Identify which cell holds the provided text, then report its [X, Y] central coordinate. 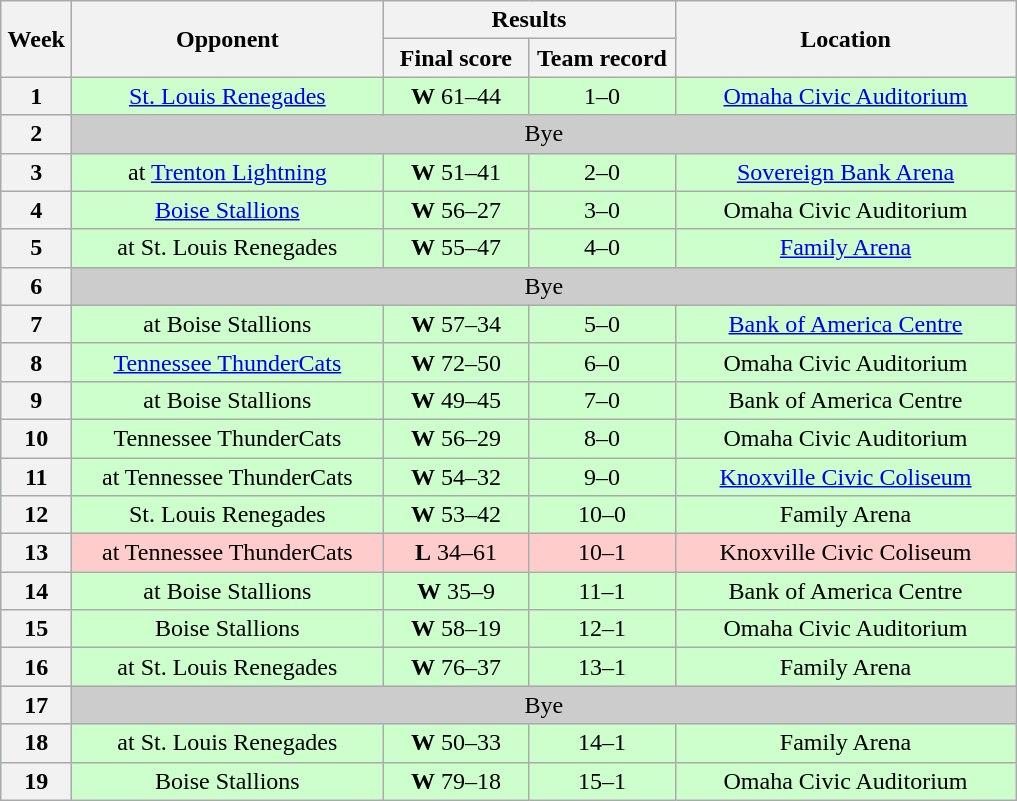
W 79–18 [456, 781]
W 61–44 [456, 96]
W 72–50 [456, 362]
3–0 [602, 210]
15 [36, 629]
2 [36, 134]
7–0 [602, 400]
11 [36, 477]
4–0 [602, 248]
19 [36, 781]
4 [36, 210]
11–1 [602, 591]
7 [36, 324]
13 [36, 553]
Opponent [228, 39]
2–0 [602, 172]
W 76–37 [456, 667]
Location [846, 39]
W 57–34 [456, 324]
W 49–45 [456, 400]
W 58–19 [456, 629]
10 [36, 438]
14 [36, 591]
1–0 [602, 96]
at Trenton Lightning [228, 172]
W 55–47 [456, 248]
1 [36, 96]
W 56–29 [456, 438]
Results [529, 20]
Team record [602, 58]
6 [36, 286]
5–0 [602, 324]
Final score [456, 58]
17 [36, 705]
13–1 [602, 667]
18 [36, 743]
W 35–9 [456, 591]
8 [36, 362]
3 [36, 172]
Week [36, 39]
8–0 [602, 438]
12–1 [602, 629]
10–1 [602, 553]
9–0 [602, 477]
Sovereign Bank Arena [846, 172]
W 54–32 [456, 477]
15–1 [602, 781]
16 [36, 667]
6–0 [602, 362]
W 53–42 [456, 515]
10–0 [602, 515]
5 [36, 248]
W 56–27 [456, 210]
W 51–41 [456, 172]
14–1 [602, 743]
L 34–61 [456, 553]
9 [36, 400]
W 50–33 [456, 743]
12 [36, 515]
